Output the (X, Y) coordinate of the center of the cell containing the given text.  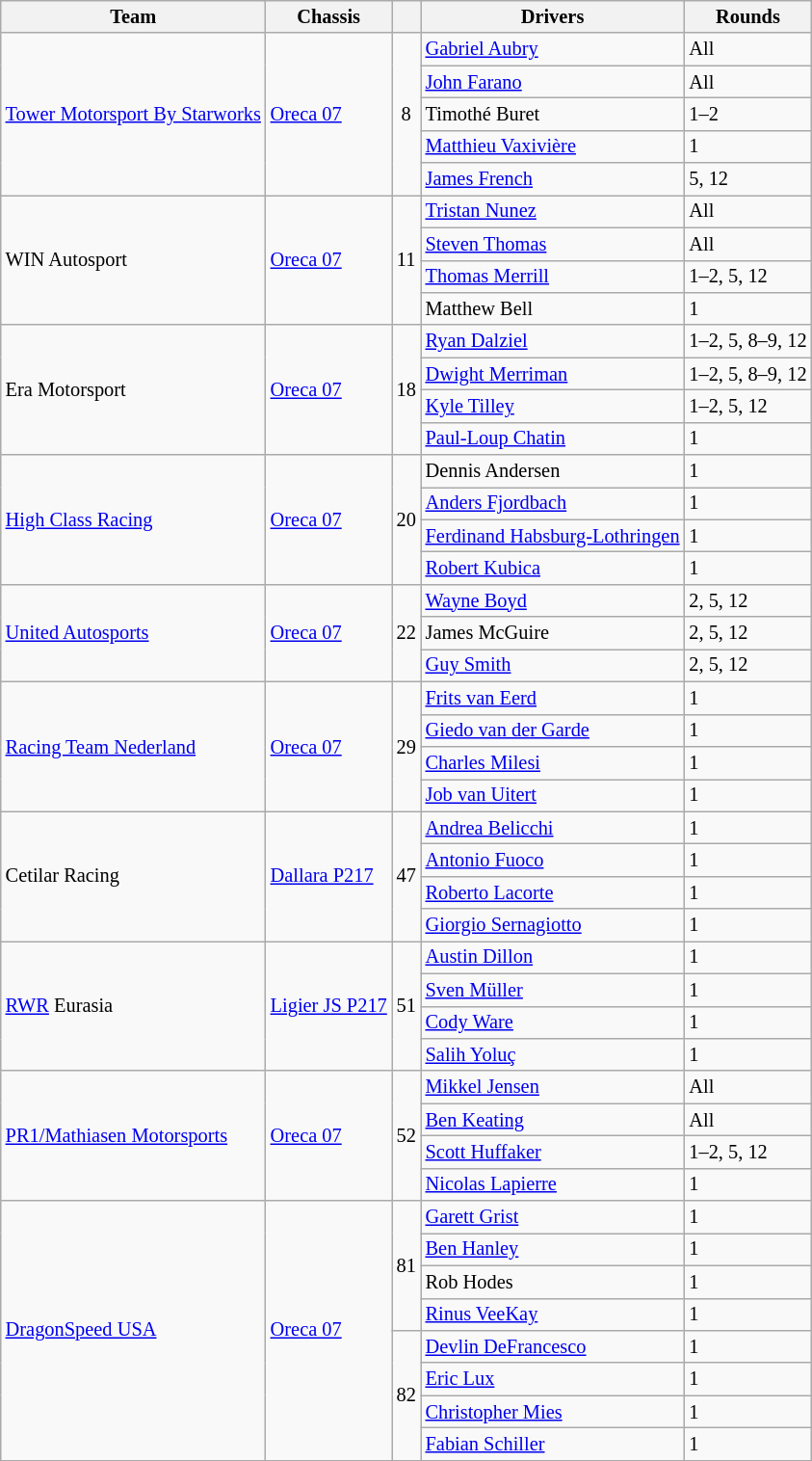
Sven Müller (553, 990)
5, 12 (747, 179)
Giedo van der Garde (553, 730)
Timothé Buret (553, 114)
Chassis (329, 16)
United Autosports (133, 632)
Racing Team Nederland (133, 746)
Cody Ware (553, 1023)
Gabriel Aubry (553, 49)
11 (406, 260)
PR1/Mathiasen Motorsports (133, 1135)
Job van Uitert (553, 795)
James French (553, 179)
Steven Thomas (553, 244)
Matthieu Vaxivière (553, 146)
29 (406, 746)
DragonSpeed USA (133, 1330)
1–2 (747, 114)
Ligier JS P217 (329, 1006)
Garett Grist (553, 1217)
Kyle Tilley (553, 406)
John Farano (553, 82)
Eric Lux (553, 1379)
Robert Kubica (553, 568)
Rob Hodes (553, 1282)
Charles Milesi (553, 762)
Ferdinand Habsburg-Lothringen (553, 536)
Thomas Merrill (553, 277)
Dennis Andersen (553, 471)
18 (406, 389)
Christopher Mies (553, 1412)
James McGuire (553, 633)
Anders Fjordbach (553, 503)
Drivers (553, 16)
Era Motorsport (133, 389)
Giorgio Sernagiotto (553, 925)
22 (406, 632)
Paul-Loup Chatin (553, 438)
Salih Yoluç (553, 1054)
52 (406, 1135)
Mikkel Jensen (553, 1087)
Wayne Boyd (553, 600)
Austin Dillon (553, 957)
51 (406, 1006)
8 (406, 114)
Ryan Dalziel (553, 341)
Cetilar Racing (133, 877)
20 (406, 520)
82 (406, 1395)
RWR Eurasia (133, 1006)
47 (406, 877)
Matthew Bell (553, 308)
Roberto Lacorte (553, 892)
High Class Racing (133, 520)
Rounds (747, 16)
Rinus VeeKay (553, 1315)
WIN Autosport (133, 260)
Dwight Merriman (553, 374)
Ben Keating (553, 1120)
Andrea Belicchi (553, 828)
Team (133, 16)
Devlin DeFrancesco (553, 1346)
Tristan Nunez (553, 211)
Scott Huffaker (553, 1152)
Dallara P217 (329, 877)
Nicolas Lapierre (553, 1184)
Guy Smith (553, 665)
Frits van Eerd (553, 698)
81 (406, 1266)
Fabian Schiller (553, 1444)
Ben Hanley (553, 1249)
Tower Motorsport By Starworks (133, 114)
Antonio Fuoco (553, 860)
